Extract the (x, y) coordinate from the center of the cell holding the provided text.  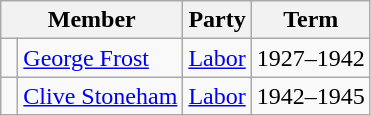
1927–1942 (310, 58)
Clive Stoneham (100, 96)
Term (310, 20)
Party (217, 20)
Member (92, 20)
1942–1945 (310, 96)
George Frost (100, 58)
